From the cell containing the given text, extract its center point as (X, Y) coordinate. 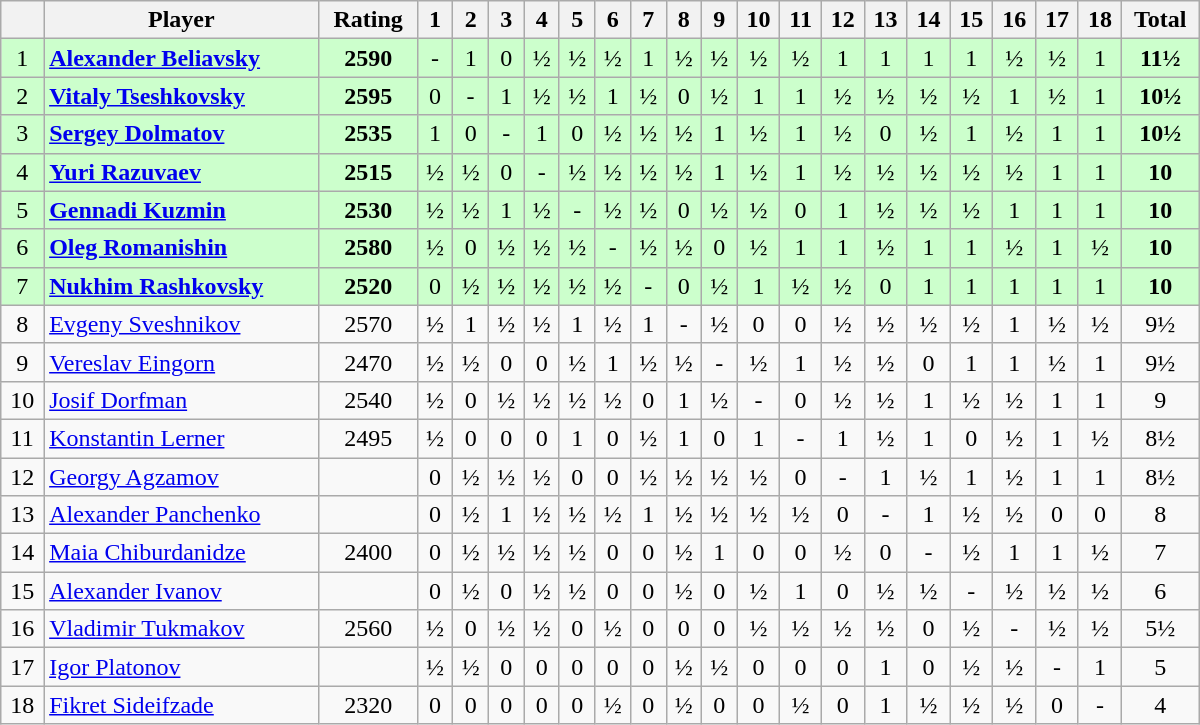
2595 (368, 96)
Oleg Romanishin (182, 248)
Alexander Panchenko (182, 515)
Alexander Beliavsky (182, 58)
Sergey Dolmatov (182, 134)
Georgy Agzamov (182, 477)
Maia Chiburdanidze (182, 553)
Alexander Ivanov (182, 591)
2520 (368, 286)
2320 (368, 705)
Vladimir Tukmakov (182, 629)
2540 (368, 400)
2590 (368, 58)
2535 (368, 134)
Yuri Razuvaev (182, 172)
2580 (368, 248)
2495 (368, 438)
11½ (1160, 58)
2560 (368, 629)
Nukhim Rashkovsky (182, 286)
Rating (368, 20)
Vitaly Tseshkovsky (182, 96)
2570 (368, 324)
Vereslav Eingorn (182, 362)
Fikret Sideifzade (182, 705)
2400 (368, 553)
Player (182, 20)
2515 (368, 172)
2470 (368, 362)
5½ (1160, 629)
Konstantin Lerner (182, 438)
Evgeny Sveshnikov (182, 324)
Igor Platonov (182, 667)
Gennadi Kuzmin (182, 210)
2530 (368, 210)
Total (1160, 20)
Josif Dorfman (182, 400)
